Find where the given text appears and provide that cell's center as [X, Y] coordinate. 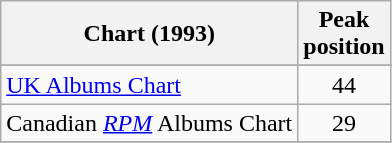
Canadian RPM Albums Chart [150, 123]
Chart (1993) [150, 34]
29 [344, 123]
UK Albums Chart [150, 85]
44 [344, 85]
Peakposition [344, 34]
